Identify which cell holds the provided text, then report its (x, y) central coordinate. 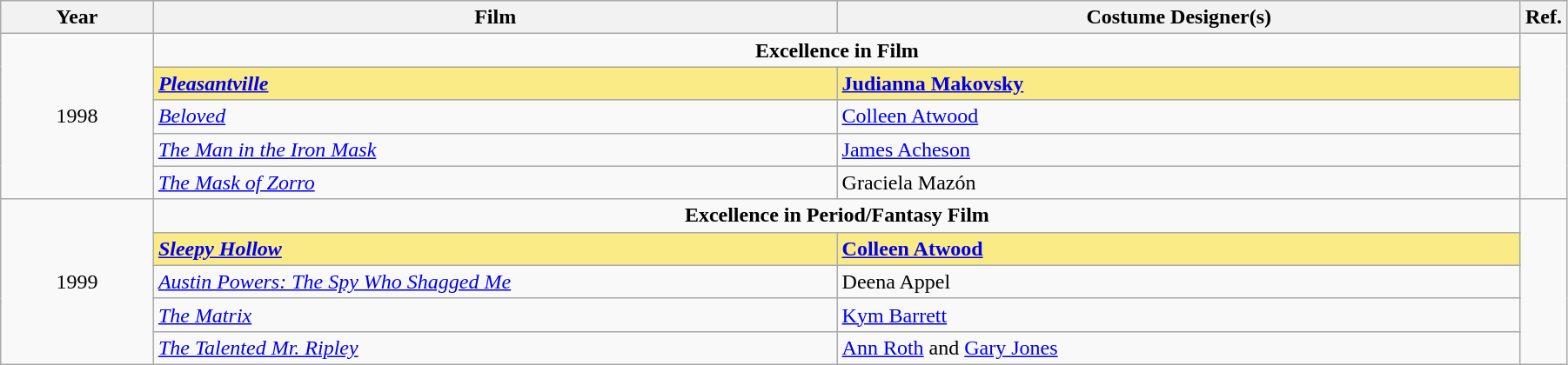
Costume Designer(s) (1178, 17)
Deena Appel (1178, 282)
Film (495, 17)
Pleasantville (495, 83)
Excellence in Period/Fantasy Film (837, 216)
1998 (77, 116)
Sleepy Hollow (495, 249)
James Acheson (1178, 149)
Excellence in Film (837, 50)
Ann Roth and Gary Jones (1178, 348)
The Matrix (495, 315)
1999 (77, 282)
The Man in the Iron Mask (495, 149)
Judianna Makovsky (1178, 83)
Kym Barrett (1178, 315)
Austin Powers: The Spy Who Shagged Me (495, 282)
The Talented Mr. Ripley (495, 348)
Graciela Mazón (1178, 182)
Beloved (495, 116)
Ref. (1544, 17)
Year (77, 17)
The Mask of Zorro (495, 182)
